Provide the (X, Y) coordinate of the cell's center where the given text is located.  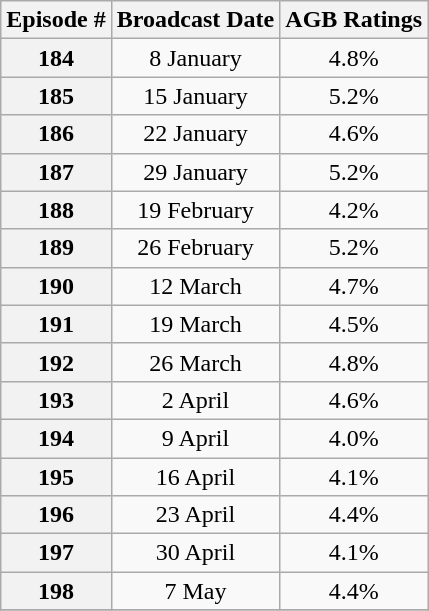
185 (56, 96)
15 January (196, 96)
Broadcast Date (196, 20)
4.7% (354, 286)
23 April (196, 515)
197 (56, 553)
4.2% (354, 210)
4.5% (354, 324)
186 (56, 134)
196 (56, 515)
193 (56, 400)
187 (56, 172)
Episode # (56, 20)
19 March (196, 324)
19 February (196, 210)
189 (56, 248)
188 (56, 210)
16 April (196, 477)
30 April (196, 553)
22 January (196, 134)
190 (56, 286)
192 (56, 362)
29 January (196, 172)
191 (56, 324)
26 March (196, 362)
194 (56, 438)
AGB Ratings (354, 20)
7 May (196, 591)
198 (56, 591)
195 (56, 477)
2 April (196, 400)
9 April (196, 438)
8 January (196, 58)
4.0% (354, 438)
12 March (196, 286)
184 (56, 58)
26 February (196, 248)
